Output the [x, y] coordinate of the center of the cell containing the given text.  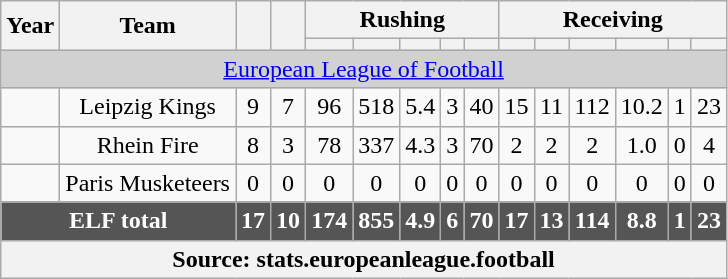
11 [552, 107]
112 [592, 107]
15 [516, 107]
Rushing [402, 20]
10 [288, 221]
855 [376, 221]
96 [330, 107]
Team [148, 26]
Leipzig Kings [148, 107]
114 [592, 221]
Year [30, 26]
5.4 [420, 107]
518 [376, 107]
174 [330, 221]
European League of Football [364, 69]
ELF total [118, 221]
4 [708, 145]
40 [482, 107]
13 [552, 221]
7 [288, 107]
9 [254, 107]
8.8 [642, 221]
Paris Musketeers [148, 183]
8 [254, 145]
78 [330, 145]
4.9 [420, 221]
1.0 [642, 145]
337 [376, 145]
Rhein Fire [148, 145]
4.3 [420, 145]
Source: stats.europeanleague.football [364, 259]
6 [452, 221]
Receiving [612, 20]
10.2 [642, 107]
